Capture the cell that displays the provided text and extract its [X, Y] central coordinate. 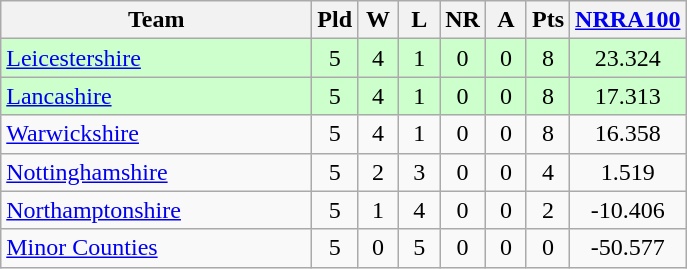
Northamptonshire [156, 210]
Warwickshire [156, 134]
-10.406 [628, 210]
-50.577 [628, 248]
Nottinghamshire [156, 172]
Pld [335, 20]
17.313 [628, 96]
NRRA100 [628, 20]
Team [156, 20]
Leicestershire [156, 58]
NR [463, 20]
16.358 [628, 134]
Lancashire [156, 96]
23.324 [628, 58]
3 [420, 172]
W [378, 20]
L [420, 20]
A [506, 20]
1.519 [628, 172]
Pts [548, 20]
Minor Counties [156, 248]
